Output the (x, y) coordinate of the center of the cell containing the given text.  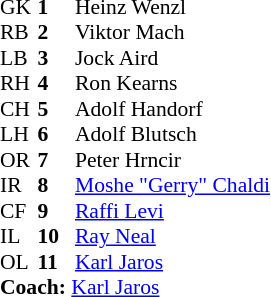
5 (56, 109)
7 (56, 160)
Adolf Handorf (172, 109)
Moshe "Gerry" Chaldi (172, 185)
2 (56, 33)
RB (19, 33)
Ron Kearns (172, 83)
6 (56, 135)
Raffi Levi (172, 211)
LB (19, 58)
OR (19, 160)
IR (19, 185)
Karl Jaros (172, 262)
3 (56, 58)
11 (56, 262)
Jock Aird (172, 58)
Viktor Mach (172, 33)
Adolf Blutsch (172, 135)
RH (19, 83)
4 (56, 83)
CF (19, 211)
10 (56, 237)
IL (19, 237)
LH (19, 135)
Peter Hrncir (172, 160)
8 (56, 185)
CH (19, 109)
9 (56, 211)
Ray Neal (172, 237)
OL (19, 262)
